Detect which cell encompasses the target text, then output its (x, y) center coordinate. 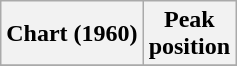
Peakposition (189, 34)
Chart (1960) (72, 34)
